Provide the [x, y] coordinate of the cell's center where the given text is located.  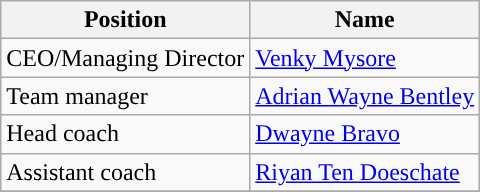
Adrian Wayne Bentley [365, 96]
Position [126, 20]
Venky Mysore [365, 58]
Dwayne Bravo [365, 134]
CEO/Managing Director [126, 58]
Riyan Ten Doeschate [365, 172]
Team manager [126, 96]
Assistant coach [126, 172]
Head coach [126, 134]
Name [365, 20]
